Detect which cell encompasses the target text, then output its (x, y) center coordinate. 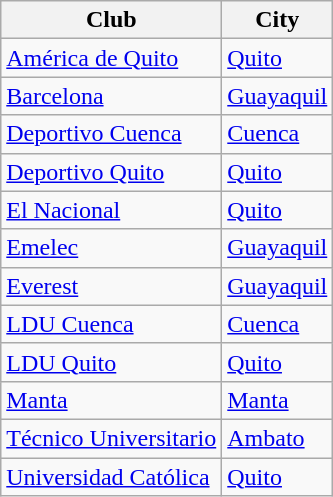
América de Quito (112, 58)
El Nacional (112, 210)
Deportivo Quito (112, 172)
City (278, 20)
Ambato (278, 438)
Barcelona (112, 96)
Técnico Universitario (112, 438)
Deportivo Cuenca (112, 134)
Everest (112, 286)
LDU Quito (112, 362)
Club (112, 20)
Emelec (112, 248)
LDU Cuenca (112, 324)
Universidad Católica (112, 477)
